Identify which cell holds the provided text, then report its (x, y) central coordinate. 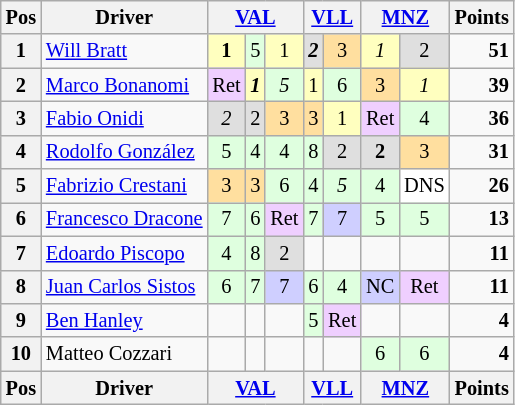
Matteo Cozzari (124, 354)
Fabio Onidi (124, 118)
36 (482, 118)
Ben Hanley (124, 320)
DNS (424, 186)
NC (380, 287)
Edoardo Piscopo (124, 253)
Juan Carlos Sistos (124, 287)
Rodolfo González (124, 152)
Fabrizio Crestani (124, 186)
13 (482, 219)
10 (21, 354)
39 (482, 85)
Francesco Dracone (124, 219)
51 (482, 51)
26 (482, 186)
9 (21, 320)
31 (482, 152)
Marco Bonanomi (124, 85)
Will Bratt (124, 51)
